Find where the given text appears and provide that cell's center as [x, y] coordinate. 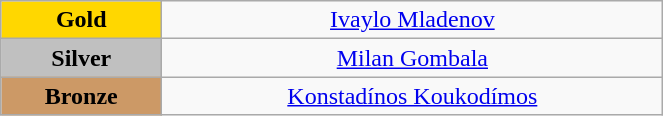
Milan Gombala [412, 58]
Silver [82, 58]
Gold [82, 20]
Ivaylo Mladenov [412, 20]
Konstadínos Koukodímos [412, 96]
Bronze [82, 96]
